Output the [x, y] coordinate of the center of the cell containing the given text.  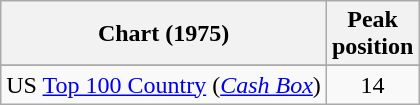
Peakposition [372, 34]
US Top 100 Country (Cash Box) [164, 85]
14 [372, 85]
Chart (1975) [164, 34]
